Capture the cell that displays the provided text and extract its (x, y) central coordinate. 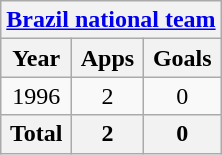
Apps (108, 58)
1996 (36, 96)
Year (36, 58)
Goals (182, 58)
Brazil national team (111, 20)
Total (36, 134)
